Determine the [x, y] coordinate at the center of the cell enclosing the given text.  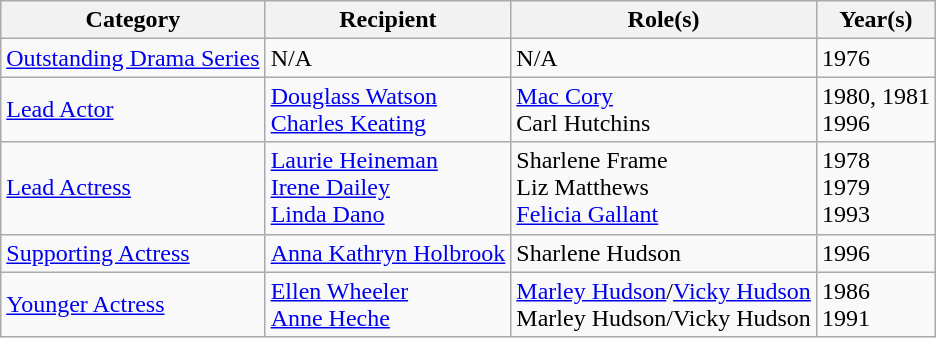
Recipient [388, 20]
Marley Hudson/Vicky HudsonMarley Hudson/Vicky Hudson [664, 304]
Mac CoryCarl Hutchins [664, 110]
Category [133, 20]
Anna Kathryn Holbrook [388, 253]
Laurie HeinemanIrene DaileyLinda Dano [388, 188]
Supporting Actress [133, 253]
Lead Actress [133, 188]
Sharlene FrameLiz MatthewsFelicia Gallant [664, 188]
1976 [876, 58]
197819791993 [876, 188]
Ellen WheelerAnne Heche [388, 304]
19861991 [876, 304]
Lead Actor [133, 110]
Sharlene Hudson [664, 253]
Younger Actress [133, 304]
Year(s) [876, 20]
1980, 19811996 [876, 110]
1996 [876, 253]
Douglass WatsonCharles Keating [388, 110]
Role(s) [664, 20]
Outstanding Drama Series [133, 58]
